Extract the (X, Y) coordinate from the center of the cell holding the provided text.  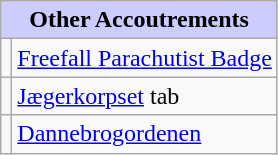
Dannebrogordenen (145, 134)
Freefall Parachutist Badge (145, 58)
Jægerkorpset tab (145, 96)
Other Accoutrements (140, 20)
